Extract the (X, Y) coordinate from the center of the cell holding the provided text.  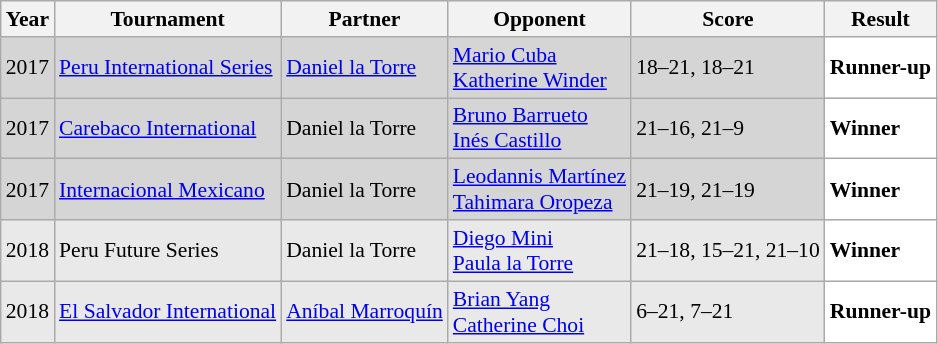
Partner (364, 19)
Aníbal Marroquín (364, 312)
Year (28, 19)
Mario Cuba Katherine Winder (540, 68)
Peru Future Series (168, 250)
Bruno Barrueto Inés Castillo (540, 128)
Leodannis Martínez Tahimara Oropeza (540, 190)
Brian Yang Catherine Choi (540, 312)
Tournament (168, 19)
21–18, 15–21, 21–10 (728, 250)
18–21, 18–21 (728, 68)
6–21, 7–21 (728, 312)
Result (880, 19)
21–16, 21–9 (728, 128)
Score (728, 19)
Internacional Mexicano (168, 190)
21–19, 21–19 (728, 190)
Peru International Series (168, 68)
Opponent (540, 19)
Carebaco International (168, 128)
El Salvador International (168, 312)
Diego Mini Paula la Torre (540, 250)
